Output the [X, Y] coordinate of the center of the cell containing the given text.  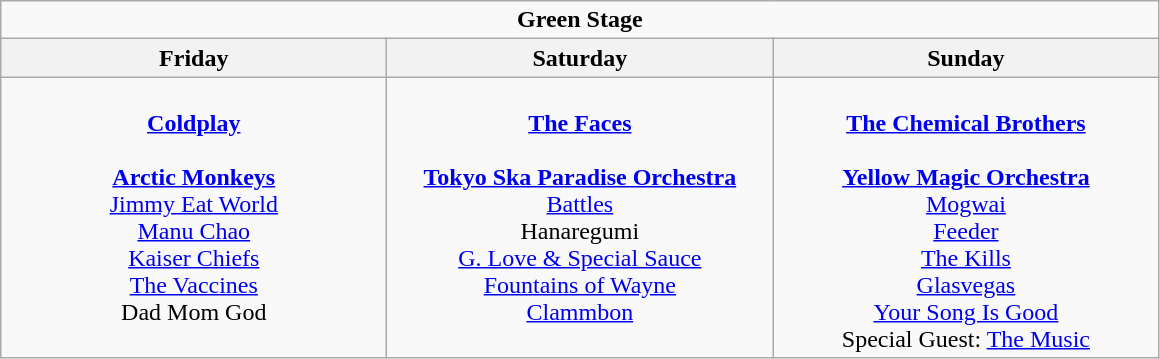
The Chemical Brothers Yellow Magic Orchestra Mogwai Feeder The Kills Glasvegas Your Song Is Good Special Guest: The Music [966, 218]
Coldplay Arctic Monkeys Jimmy Eat World Manu Chao Kaiser Chiefs The Vaccines Dad Mom God [194, 218]
Friday [194, 58]
The Faces Tokyo Ska Paradise Orchestra Battles Hanaregumi G. Love & Special Sauce Fountains of Wayne Clammbon [580, 218]
Green Stage [580, 20]
Sunday [966, 58]
Saturday [580, 58]
